From the cell containing the given text, extract its center point as [X, Y] coordinate. 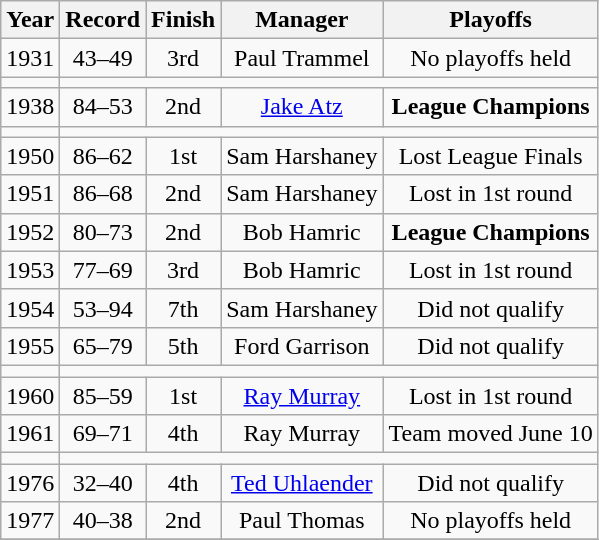
Finish [184, 20]
Playoffs [490, 20]
Manager [302, 20]
Lost League Finals [490, 156]
1977 [30, 521]
1951 [30, 194]
1961 [30, 434]
40–38 [103, 521]
1950 [30, 156]
1955 [30, 346]
Team moved June 10 [490, 434]
65–79 [103, 346]
69–71 [103, 434]
1938 [30, 107]
Ford Garrison [302, 346]
1960 [30, 395]
86–62 [103, 156]
Jake Atz [302, 107]
84–53 [103, 107]
1952 [30, 232]
43–49 [103, 58]
1953 [30, 270]
86–68 [103, 194]
Ted Uhlaender [302, 483]
Paul Trammel [302, 58]
80–73 [103, 232]
Record [103, 20]
53–94 [103, 308]
32–40 [103, 483]
1976 [30, 483]
Paul Thomas [302, 521]
85–59 [103, 395]
Year [30, 20]
1954 [30, 308]
1931 [30, 58]
77–69 [103, 270]
5th [184, 346]
7th [184, 308]
